Pinpoint the cell where the given text exists, returning its (X, Y) midpoint coordinate. 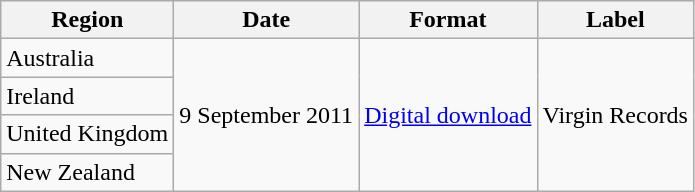
Date (266, 20)
Virgin Records (615, 115)
Label (615, 20)
9 September 2011 (266, 115)
Format (448, 20)
Australia (88, 58)
New Zealand (88, 172)
United Kingdom (88, 134)
Digital download (448, 115)
Region (88, 20)
Ireland (88, 96)
